For the text-containing cell, return its midpoint in [x, y] coordinate format. 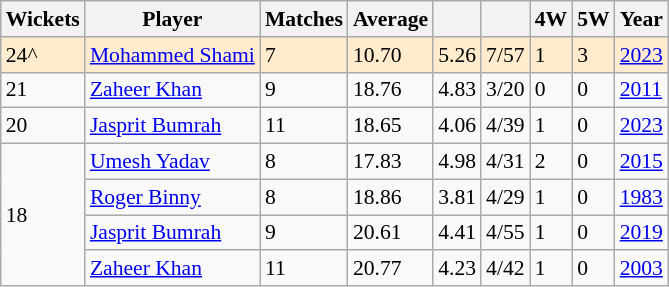
Matches [304, 19]
2011 [642, 90]
21 [43, 90]
24^ [43, 55]
5W [594, 19]
18.76 [390, 90]
4.41 [457, 233]
4.98 [457, 162]
20.77 [390, 269]
4/39 [506, 126]
Player [172, 19]
2019 [642, 233]
Mohammed Shami [172, 55]
3/20 [506, 90]
4/55 [506, 233]
20 [43, 126]
3.81 [457, 197]
4.83 [457, 90]
Umesh Yadav [172, 162]
5.26 [457, 55]
2003 [642, 269]
Wickets [43, 19]
7/57 [506, 55]
4/29 [506, 197]
18.86 [390, 197]
1983 [642, 197]
18.65 [390, 126]
10.70 [390, 55]
7 [304, 55]
Year [642, 19]
4W [552, 19]
Average [390, 19]
4.06 [457, 126]
18 [43, 215]
4/42 [506, 269]
3 [594, 55]
20.61 [390, 233]
4/31 [506, 162]
4.23 [457, 269]
Roger Binny [172, 197]
2 [552, 162]
2015 [642, 162]
17.83 [390, 162]
